Capture the cell that displays the provided text and extract its [x, y] central coordinate. 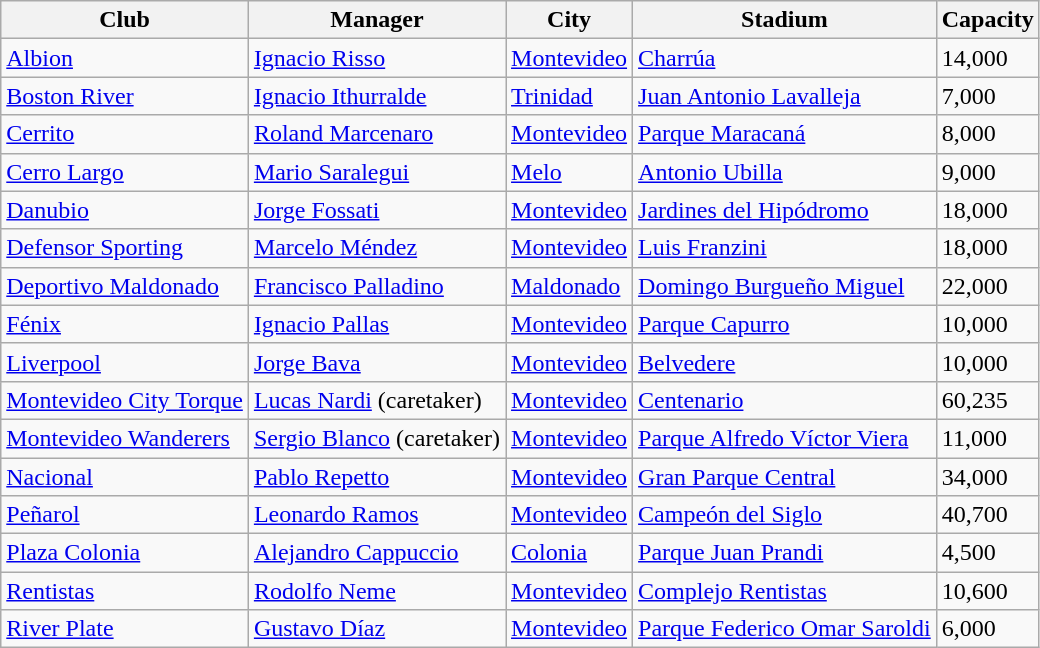
Leonardo Ramos [376, 515]
Domingo Burgueño Miguel [785, 286]
Capacity [988, 20]
6,000 [988, 629]
Parque Alfredo Víctor Viera [785, 438]
Manager [376, 20]
40,700 [988, 515]
Francisco Palladino [376, 286]
City [570, 20]
Cerrito [125, 134]
Parque Juan Prandi [785, 553]
Plaza Colonia [125, 553]
Defensor Sporting [125, 248]
Liverpool [125, 362]
Peñarol [125, 515]
60,235 [988, 400]
Cerro Largo [125, 172]
Parque Federico Omar Saroldi [785, 629]
Melo [570, 172]
Rodolfo Neme [376, 591]
Belvedere [785, 362]
Nacional [125, 477]
Colonia [570, 553]
Charrúa [785, 58]
Boston River [125, 96]
Danubio [125, 210]
Pablo Repetto [376, 477]
Antonio Ubilla [785, 172]
7,000 [988, 96]
Jardines del Hipódromo [785, 210]
Campeón del Siglo [785, 515]
4,500 [988, 553]
Stadium [785, 20]
Jorge Fossati [376, 210]
Mario Saralegui [376, 172]
9,000 [988, 172]
Albion [125, 58]
Montevideo Wanderers [125, 438]
11,000 [988, 438]
Trinidad [570, 96]
Juan Antonio Lavalleja [785, 96]
Gran Parque Central [785, 477]
Montevideo City Torque [125, 400]
10,600 [988, 591]
Parque Maracaná [785, 134]
Rentistas [125, 591]
8,000 [988, 134]
Ignacio Ithurralde [376, 96]
14,000 [988, 58]
Lucas Nardi (caretaker) [376, 400]
Club [125, 20]
River Plate [125, 629]
Complejo Rentistas [785, 591]
22,000 [988, 286]
Deportivo Maldonado [125, 286]
Maldonado [570, 286]
Ignacio Pallas [376, 324]
Centenario [785, 400]
Luis Franzini [785, 248]
Fénix [125, 324]
Roland Marcenaro [376, 134]
Alejandro Cappuccio [376, 553]
Ignacio Risso [376, 58]
Jorge Bava [376, 362]
Marcelo Méndez [376, 248]
Parque Capurro [785, 324]
34,000 [988, 477]
Gustavo Díaz [376, 629]
Sergio Blanco (caretaker) [376, 438]
